Detect which cell encompasses the target text, then output its [X, Y] center coordinate. 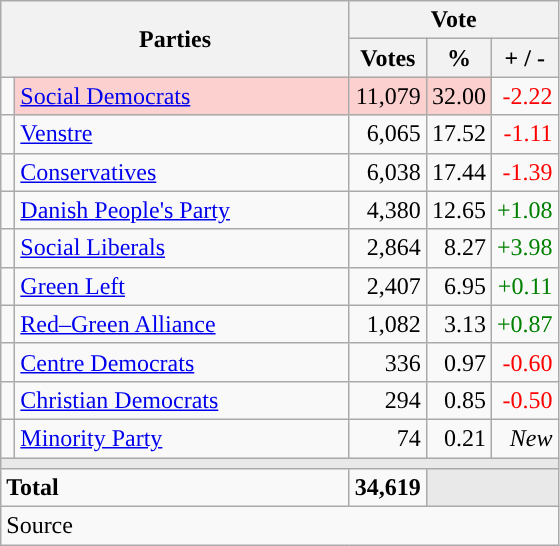
Social Liberals [182, 248]
2,864 [388, 248]
6,038 [388, 172]
12.65 [458, 210]
Danish People's Party [182, 210]
0.85 [458, 400]
Source [280, 526]
0.21 [458, 438]
17.52 [458, 134]
Vote [454, 20]
Venstre [182, 134]
Red–Green Alliance [182, 324]
+0.11 [524, 286]
Parties [176, 39]
34,619 [388, 488]
2,407 [388, 286]
1,082 [388, 324]
Christian Democrats [182, 400]
-1.39 [524, 172]
17.44 [458, 172]
8.27 [458, 248]
4,380 [388, 210]
Social Democrats [182, 96]
11,079 [388, 96]
-1.11 [524, 134]
Conservatives [182, 172]
New [524, 438]
Total [176, 488]
-0.60 [524, 362]
3.13 [458, 324]
Green Left [182, 286]
+ / - [524, 58]
294 [388, 400]
32.00 [458, 96]
6,065 [388, 134]
Centre Democrats [182, 362]
+0.87 [524, 324]
336 [388, 362]
-2.22 [524, 96]
+1.08 [524, 210]
-0.50 [524, 400]
+3.98 [524, 248]
0.97 [458, 362]
Minority Party [182, 438]
74 [388, 438]
% [458, 58]
6.95 [458, 286]
Votes [388, 58]
